Determine the [x, y] coordinate at the center of the cell enclosing the given text.  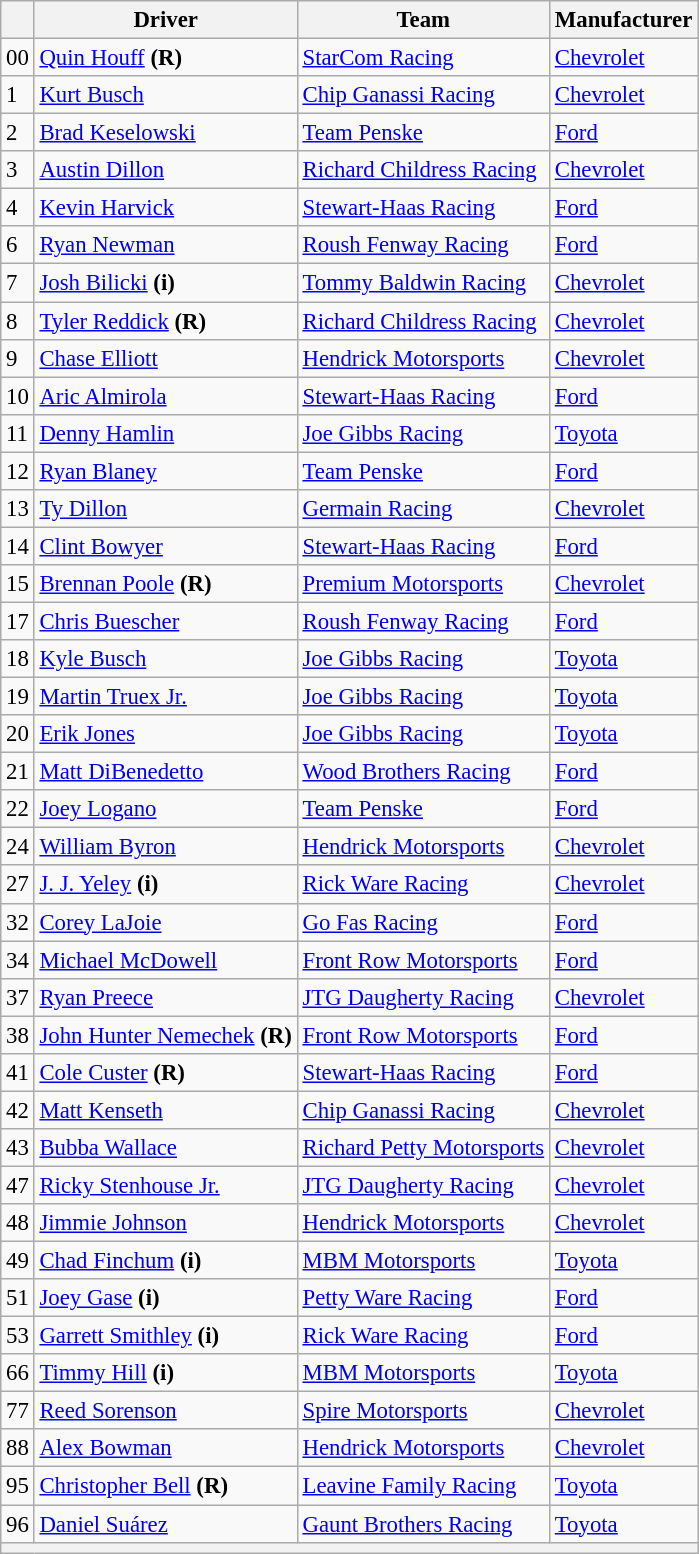
Clint Bowyer [166, 546]
43 [18, 1148]
Michael McDowell [166, 960]
Ryan Blaney [166, 471]
Jimmie Johnson [166, 1223]
24 [18, 847]
Brennan Poole (R) [166, 584]
6 [18, 245]
66 [18, 1373]
Quin Houff (R) [166, 58]
Matt DiBenedetto [166, 772]
Joey Logano [166, 809]
10 [18, 396]
37 [18, 997]
15 [18, 584]
Ryan Newman [166, 245]
Alex Bowman [166, 1449]
Germain Racing [423, 509]
Daniel Suárez [166, 1524]
53 [18, 1336]
Petty Ware Racing [423, 1298]
Richard Petty Motorsports [423, 1148]
Bubba Wallace [166, 1148]
Ty Dillon [166, 509]
Christopher Bell (R) [166, 1486]
Spire Motorsports [423, 1411]
2 [18, 133]
Aric Almirola [166, 396]
Austin Dillon [166, 170]
96 [18, 1524]
00 [18, 58]
51 [18, 1298]
Tommy Baldwin Racing [423, 283]
32 [18, 922]
William Byron [166, 847]
Go Fas Racing [423, 922]
Chris Buescher [166, 621]
22 [18, 809]
Ricky Stenhouse Jr. [166, 1185]
12 [18, 471]
1 [18, 95]
Matt Kenseth [166, 1110]
13 [18, 509]
41 [18, 1073]
Timmy Hill (i) [166, 1373]
21 [18, 772]
Kurt Busch [166, 95]
Kevin Harvick [166, 208]
Chase Elliott [166, 358]
4 [18, 208]
38 [18, 1035]
77 [18, 1411]
Reed Sorenson [166, 1411]
20 [18, 734]
Gaunt Brothers Racing [423, 1524]
Martin Truex Jr. [166, 697]
J. J. Yeley (i) [166, 885]
11 [18, 433]
42 [18, 1110]
Leavine Family Racing [423, 1486]
48 [18, 1223]
StarCom Racing [423, 58]
Wood Brothers Racing [423, 772]
27 [18, 885]
95 [18, 1486]
Brad Keselowski [166, 133]
Ryan Preece [166, 997]
Erik Jones [166, 734]
88 [18, 1449]
Joey Gase (i) [166, 1298]
Cole Custer (R) [166, 1073]
Denny Hamlin [166, 433]
19 [18, 697]
Premium Motorsports [423, 584]
Tyler Reddick (R) [166, 321]
47 [18, 1185]
Manufacturer [623, 20]
17 [18, 621]
14 [18, 546]
7 [18, 283]
Garrett Smithley (i) [166, 1336]
Chad Finchum (i) [166, 1261]
34 [18, 960]
John Hunter Nemechek (R) [166, 1035]
Josh Bilicki (i) [166, 283]
Team [423, 20]
Driver [166, 20]
8 [18, 321]
Corey LaJoie [166, 922]
3 [18, 170]
18 [18, 659]
9 [18, 358]
49 [18, 1261]
Kyle Busch [166, 659]
